Identify which cell holds the provided text, then report its [X, Y] central coordinate. 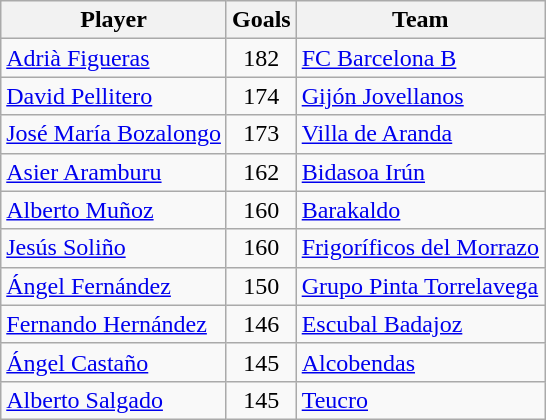
Player [114, 20]
146 [261, 324]
Escubal Badajoz [420, 324]
Asier Aramburu [114, 172]
Alcobendas [420, 362]
Villa de Aranda [420, 134]
162 [261, 172]
Ángel Fernández [114, 286]
Gijón Jovellanos [420, 96]
174 [261, 96]
David Pellitero [114, 96]
Goals [261, 20]
Bidasoa Irún [420, 172]
Fernando Hernández [114, 324]
173 [261, 134]
Team [420, 20]
Alberto Salgado [114, 400]
Barakaldo [420, 210]
Jesús Soliño [114, 248]
Grupo Pinta Torrelavega [420, 286]
Adrià Figueras [114, 58]
José María Bozalongo [114, 134]
150 [261, 286]
Alberto Muñoz [114, 210]
Frigoríficos del Morrazo [420, 248]
FC Barcelona B [420, 58]
Teucro [420, 400]
Ángel Castaño [114, 362]
182 [261, 58]
